Locate the cell with the specified text and output its (X, Y) center coordinate. 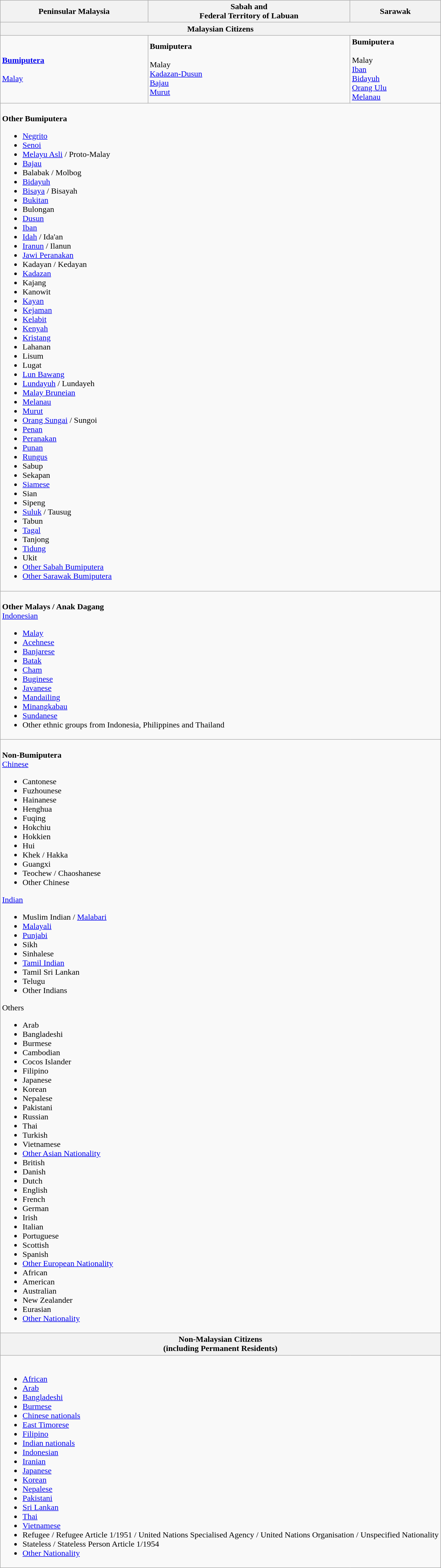
BumiputeraMalay Kadazan-Dusun Bajau Murut (249, 69)
Malaysian Citizens (220, 29)
BumiputeraMalay Iban Bidayuh Orang Ulu Melanau (395, 69)
BumiputeraMalay (74, 69)
Sarawak (395, 12)
Peninsular Malaysia (74, 12)
Non-Malaysian Citizens(including Permanent Residents) (220, 1344)
Sabah andFederal Territory of Labuan (249, 12)
